Search for the cell housing the specified text and yield its (X, Y) center coordinate. 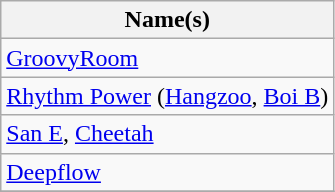
San E, Cheetah (168, 134)
Deepflow (168, 172)
GroovyRoom (168, 58)
Name(s) (168, 20)
Rhythm Power (Hangzoo, Boi B) (168, 96)
